For the text-containing cell, return its midpoint in [x, y] coordinate format. 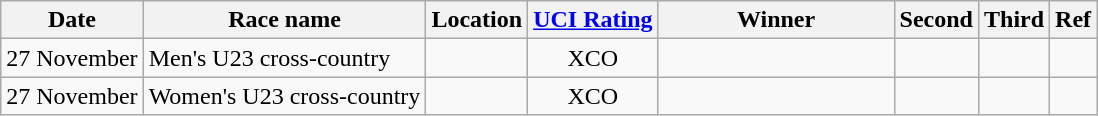
Date [72, 20]
Second [936, 20]
Winner [776, 20]
Third [1014, 20]
UCI Rating [593, 20]
Ref [1074, 20]
Race name [284, 20]
Location [477, 20]
Men's U23 cross-country [284, 58]
Women's U23 cross-country [284, 96]
